Pinpoint the cell where the given text exists, returning its (x, y) midpoint coordinate. 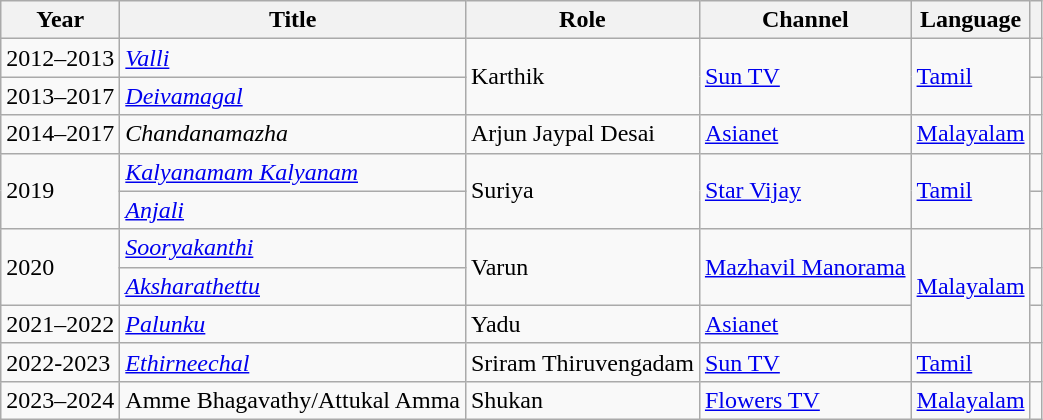
2023–2024 (60, 400)
Sriram Thiruvengadam (582, 362)
Arjun Jaypal Desai (582, 134)
2014–2017 (60, 134)
Language (970, 20)
Yadu (582, 324)
Palunku (293, 324)
Channel (805, 20)
Suriya (582, 191)
Mazhavil Manorama (805, 267)
Sooryakanthi (293, 248)
Karthik (582, 77)
Varun (582, 267)
Title (293, 20)
2021–2022 (60, 324)
Year (60, 20)
Anjali (293, 210)
Deivamagal (293, 96)
Kalyanamam Kalyanam (293, 172)
2019 (60, 191)
Flowers TV (805, 400)
Amme Bhagavathy/Attukal Amma (293, 400)
2022-2023 (60, 362)
Role (582, 20)
Aksharathettu (293, 286)
Chandanamazha (293, 134)
2020 (60, 267)
Valli (293, 58)
Ethirneechal (293, 362)
2012–2013 (60, 58)
Shukan (582, 400)
Star Vijay (805, 191)
2013–2017 (60, 96)
